Determine the [x, y] coordinate at the center of the cell enclosing the given text.  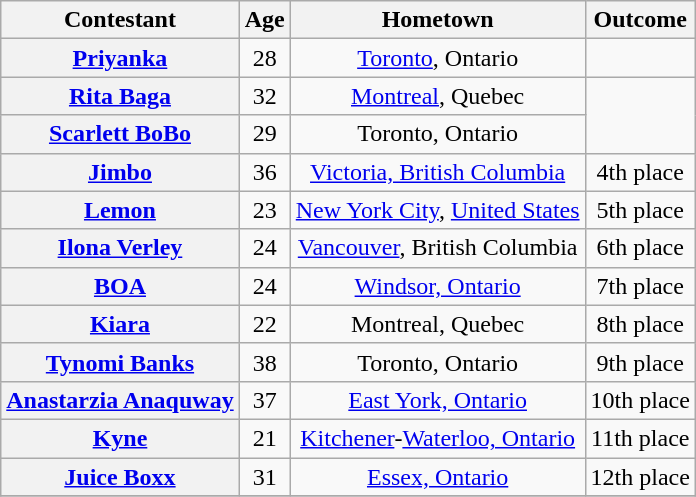
31 [264, 477]
Ilona Verley [120, 248]
21 [264, 438]
Hometown [438, 20]
Kitchener-Waterloo, Ontario [438, 438]
New York City, United States [438, 210]
23 [264, 210]
Jimbo [120, 172]
Tynomi Banks [120, 362]
29 [264, 134]
Anastarzia Anaquway [120, 400]
Contestant [120, 20]
12th place [640, 477]
Vancouver, British Columbia [438, 248]
Scarlett BoBo [120, 134]
Outcome [640, 20]
6th place [640, 248]
BOA [120, 286]
Victoria, British Columbia [438, 172]
Lemon [120, 210]
Kyne [120, 438]
37 [264, 400]
11th place [640, 438]
8th place [640, 324]
Juice Boxx [120, 477]
Essex, Ontario [438, 477]
28 [264, 58]
Windsor, Ontario [438, 286]
Age [264, 20]
5th place [640, 210]
36 [264, 172]
Kiara [120, 324]
10th place [640, 400]
38 [264, 362]
East York, Ontario [438, 400]
Rita Baga [120, 96]
32 [264, 96]
Priyanka [120, 58]
4th place [640, 172]
22 [264, 324]
7th place [640, 286]
9th place [640, 362]
